Detect which cell encompasses the target text, then output its (x, y) center coordinate. 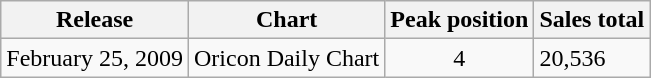
4 (460, 58)
Peak position (460, 20)
Chart (286, 20)
Sales total (592, 20)
Release (95, 20)
February 25, 2009 (95, 58)
Oricon Daily Chart (286, 58)
20,536 (592, 58)
